Search for the cell housing the specified text and yield its (x, y) center coordinate. 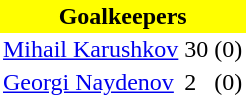
Mihail Karushkov (90, 50)
30 (196, 50)
(0) (228, 50)
Goalkeepers (122, 16)
